Search for the cell housing the specified text and yield its (X, Y) center coordinate. 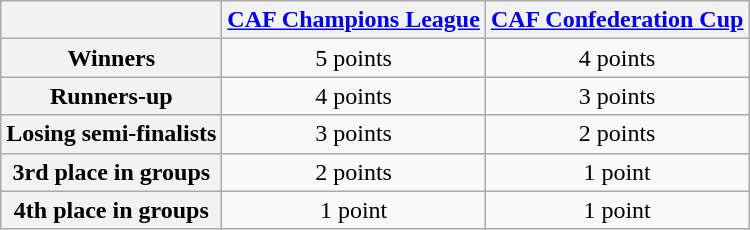
3rd place in groups (112, 172)
CAF Champions League (354, 20)
Losing semi-finalists (112, 134)
5 points (354, 58)
Winners (112, 58)
CAF Confederation Cup (617, 20)
4th place in groups (112, 210)
Runners-up (112, 96)
